Search for the cell housing the specified text and yield its (X, Y) center coordinate. 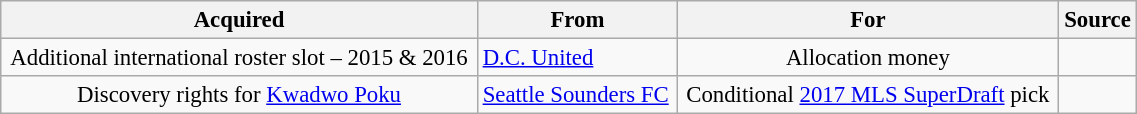
For (868, 20)
D.C. United (577, 58)
Conditional 2017 MLS SuperDraft pick (868, 95)
From (577, 20)
Acquired (240, 20)
Discovery rights for Kwadwo Poku (240, 95)
Source (1098, 20)
Seattle Sounders FC (577, 95)
Allocation money (868, 58)
Additional international roster slot – 2015 & 2016 (240, 58)
